Identify which cell holds the provided text, then report its (X, Y) central coordinate. 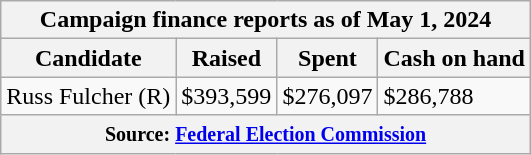
Campaign finance reports as of May 1, 2024 (266, 20)
Spent (328, 58)
Russ Fulcher (R) (88, 96)
Raised (226, 58)
Candidate (88, 58)
$393,599 (226, 96)
Source: Federal Election Commission (266, 134)
Cash on hand (454, 58)
$276,097 (328, 96)
$286,788 (454, 96)
